Provide the [X, Y] coordinate of the cell's center where the given text is located.  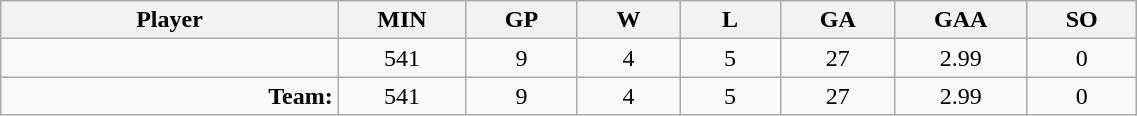
Team: [170, 96]
W [628, 20]
GAA [961, 20]
GP [522, 20]
SO [1081, 20]
MIN [402, 20]
GA [838, 20]
L [730, 20]
Player [170, 20]
